Return the [X, Y] coordinate for the center point of the cell that contains the specified text.  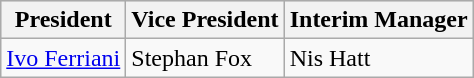
Interim Manager [378, 20]
Nis Hatt [378, 58]
Ivo Ferriani [64, 58]
President [64, 20]
Vice President [205, 20]
Stephan Fox [205, 58]
